Determine the [x, y] coordinate at the center of the cell enclosing the given text.  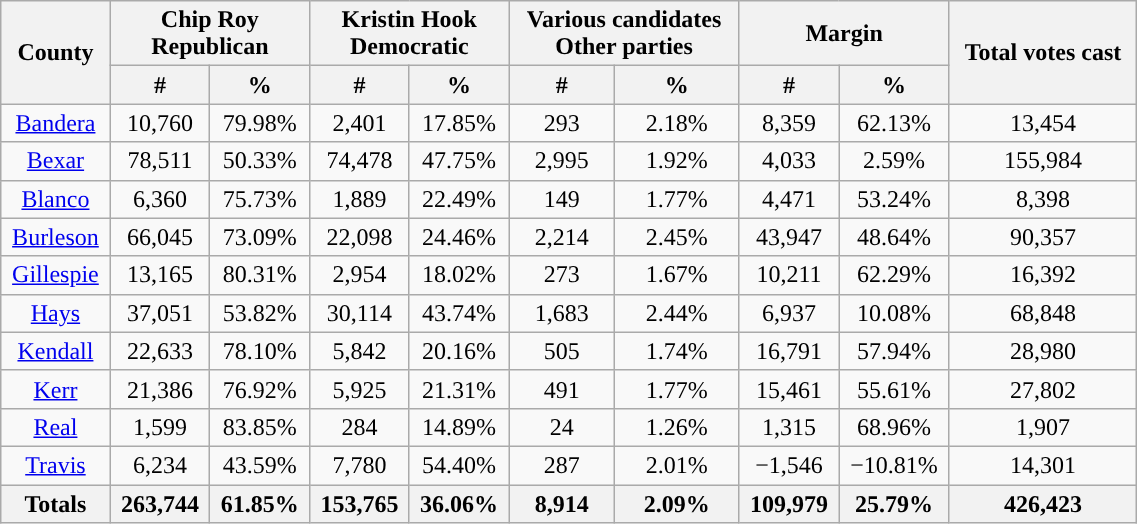
Kendall [56, 351]
Travis [56, 465]
21,386 [160, 389]
263,744 [160, 503]
Kristin HookDemocratic [410, 34]
426,423 [1043, 503]
10,211 [789, 275]
47.75% [459, 161]
22.49% [459, 199]
2.45% [676, 237]
75.73% [260, 199]
13,165 [160, 275]
74,478 [360, 161]
6,937 [789, 313]
Margin [844, 34]
57.94% [894, 351]
17.85% [459, 123]
54.40% [459, 465]
27,802 [1043, 389]
149 [562, 199]
Real [56, 427]
273 [562, 275]
37,051 [160, 313]
13,454 [1043, 123]
79.98% [260, 123]
293 [562, 123]
43,947 [789, 237]
20.16% [459, 351]
1.26% [676, 427]
28,980 [1043, 351]
8,398 [1043, 199]
76.92% [260, 389]
24 [562, 427]
83.85% [260, 427]
5,925 [360, 389]
2,954 [360, 275]
1,889 [360, 199]
Various candidatesOther parties [624, 34]
16,791 [789, 351]
Totals [56, 503]
Gillespie [56, 275]
2.01% [676, 465]
10,760 [160, 123]
36.06% [459, 503]
18.02% [459, 275]
10.08% [894, 313]
6,360 [160, 199]
−1,546 [789, 465]
4,471 [789, 199]
15,461 [789, 389]
80.31% [260, 275]
1.92% [676, 161]
50.33% [260, 161]
78,511 [160, 161]
8,914 [562, 503]
30,114 [360, 313]
53.82% [260, 313]
2.44% [676, 313]
109,979 [789, 503]
1,599 [160, 427]
1.67% [676, 275]
2,214 [562, 237]
22,633 [160, 351]
78.10% [260, 351]
68.96% [894, 427]
43.59% [260, 465]
153,765 [360, 503]
5,842 [360, 351]
155,984 [1043, 161]
Burleson [56, 237]
14,301 [1043, 465]
8,359 [789, 123]
53.24% [894, 199]
62.29% [894, 275]
48.64% [894, 237]
21.31% [459, 389]
2.59% [894, 161]
505 [562, 351]
6,234 [160, 465]
25.79% [894, 503]
Kerr [56, 389]
24.46% [459, 237]
2,995 [562, 161]
16,392 [1043, 275]
2,401 [360, 123]
62.13% [894, 123]
2.09% [676, 503]
14.89% [459, 427]
Hays [56, 313]
−10.81% [894, 465]
Bexar [56, 161]
55.61% [894, 389]
1.74% [676, 351]
68,848 [1043, 313]
4,033 [789, 161]
43.74% [459, 313]
284 [360, 427]
Chip RoyRepublican [210, 34]
Bandera [56, 123]
2.18% [676, 123]
Blanco [56, 199]
22,098 [360, 237]
73.09% [260, 237]
Total votes cast [1043, 52]
7,780 [360, 465]
1,683 [562, 313]
287 [562, 465]
90,357 [1043, 237]
491 [562, 389]
1,315 [789, 427]
61.85% [260, 503]
County [56, 52]
66,045 [160, 237]
1,907 [1043, 427]
